Return the (X, Y) coordinate for the center point of the cell that contains the specified text.  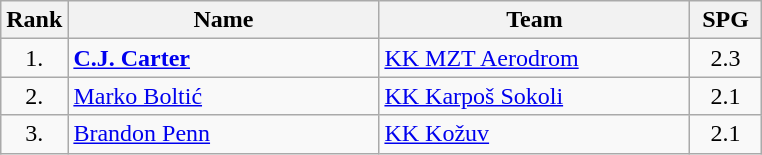
1. (34, 58)
SPG (726, 20)
Rank (34, 20)
2.3 (726, 58)
3. (34, 134)
Brandon Penn (224, 134)
KK MZT Aerodrom (534, 58)
Name (224, 20)
KK Karpoš Sokoli (534, 96)
C.J. Carter (224, 58)
Marko Boltić (224, 96)
2. (34, 96)
KK Kožuv (534, 134)
Team (534, 20)
